Detect which cell encompasses the target text, then output its (x, y) center coordinate. 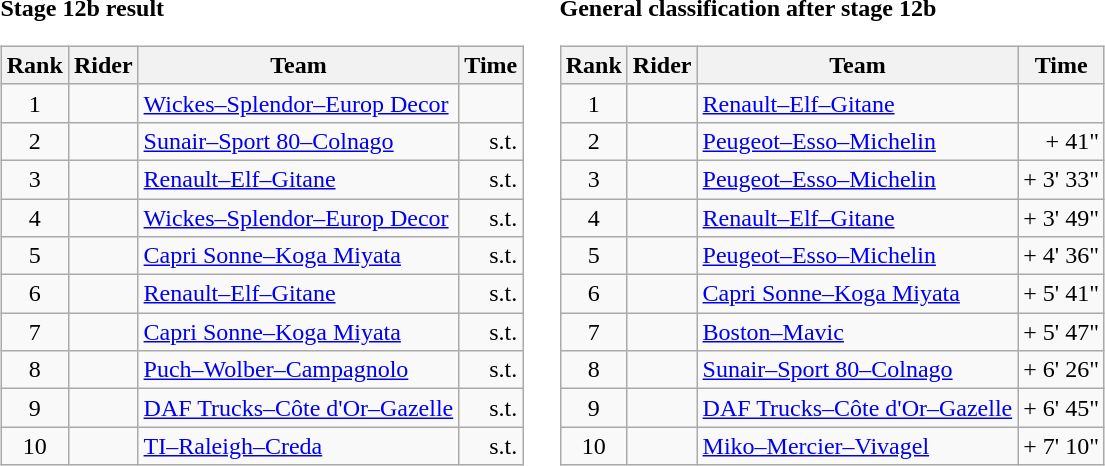
+ 3' 33" (1062, 179)
+ 5' 41" (1062, 294)
+ 6' 45" (1062, 408)
Boston–Mavic (858, 332)
+ 4' 36" (1062, 256)
+ 41" (1062, 141)
TI–Raleigh–Creda (298, 446)
+ 7' 10" (1062, 446)
Miko–Mercier–Vivagel (858, 446)
+ 3' 49" (1062, 217)
Puch–Wolber–Campagnolo (298, 370)
+ 5' 47" (1062, 332)
+ 6' 26" (1062, 370)
